Capture the cell that displays the provided text and extract its (x, y) central coordinate. 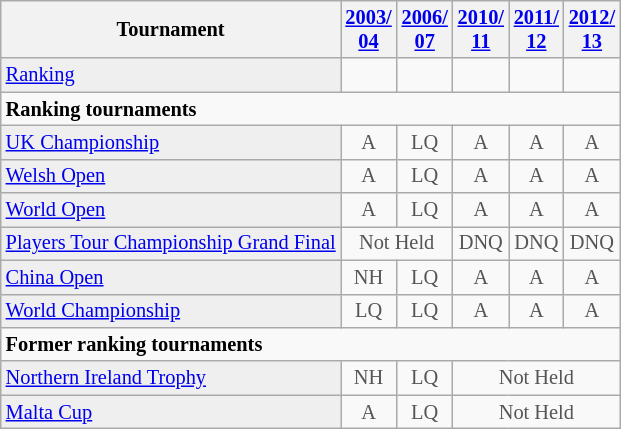
Players Tour Championship Grand Final (171, 243)
Former ranking tournaments (310, 344)
2010/11 (481, 29)
2006/07 (425, 29)
Ranking (171, 75)
Malta Cup (171, 412)
Tournament (171, 29)
World Championship (171, 311)
Northern Ireland Trophy (171, 378)
2011/12 (536, 29)
China Open (171, 277)
2003/04 (368, 29)
UK Championship (171, 142)
Welsh Open (171, 176)
2012/13 (592, 29)
Ranking tournaments (310, 109)
World Open (171, 210)
